Return the [X, Y] coordinate for the center point of the cell that contains the specified text.  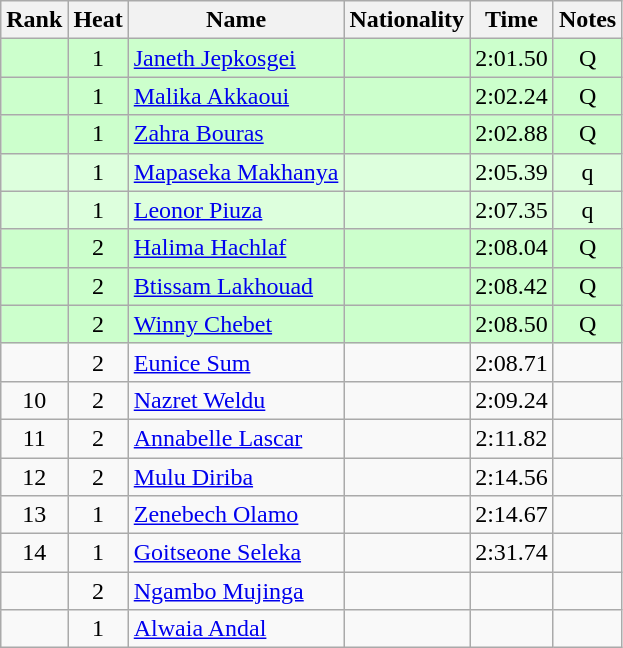
14 [34, 553]
Leonor Piuza [236, 210]
2:11.82 [512, 438]
12 [34, 477]
Annabelle Lascar [236, 438]
13 [34, 515]
Halima Hachlaf [236, 248]
2:01.50 [512, 58]
2:08.42 [512, 286]
Ngambo Mujinga [236, 591]
2:14.56 [512, 477]
Name [236, 20]
Eunice Sum [236, 362]
Goitseone Seleka [236, 553]
Janeth Jepkosgei [236, 58]
Btissam Lakhouad [236, 286]
2:14.67 [512, 515]
Zenebech Olamo [236, 515]
2:31.74 [512, 553]
2:08.04 [512, 248]
Malika Akkaoui [236, 96]
2:09.24 [512, 400]
Notes [587, 20]
Time [512, 20]
Winny Chebet [236, 324]
2:08.71 [512, 362]
11 [34, 438]
Heat [98, 20]
2:02.88 [512, 134]
Mulu Diriba [236, 477]
Alwaia Andal [236, 629]
Nazret Weldu [236, 400]
Mapaseka Makhanya [236, 172]
2:05.39 [512, 172]
2:02.24 [512, 96]
2:08.50 [512, 324]
Nationality [407, 20]
10 [34, 400]
Rank [34, 20]
Zahra Bouras [236, 134]
2:07.35 [512, 210]
